Scan for the cell matching the given text and deliver its (X, Y) coordinate at center. 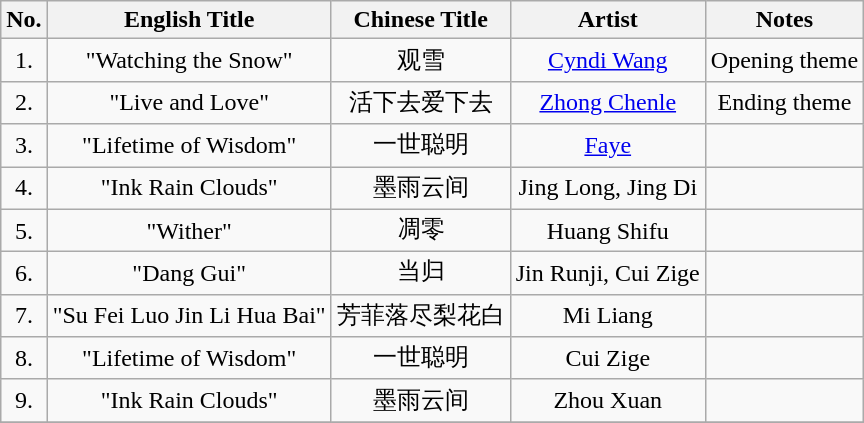
Faye (608, 146)
6. (24, 274)
活下去爱下去 (420, 102)
3. (24, 146)
No. (24, 20)
9. (24, 400)
Artist (608, 20)
"Su Fei Luo Jin Li Hua Bai" (189, 316)
Jing Long, Jing Di (608, 188)
7. (24, 316)
Zhou Xuan (608, 400)
Huang Shifu (608, 230)
"Watching the Snow" (189, 60)
Chinese Title (420, 20)
4. (24, 188)
Opening theme (784, 60)
"Dang Gui" (189, 274)
8. (24, 358)
Notes (784, 20)
Cui Zige (608, 358)
观雪 (420, 60)
Mi Liang (608, 316)
当归 (420, 274)
Zhong Chenle (608, 102)
1. (24, 60)
Cyndi Wang (608, 60)
Jin Runji, Cui Zige (608, 274)
凋零 (420, 230)
"Wither" (189, 230)
2. (24, 102)
5. (24, 230)
English Title (189, 20)
"Live and Love" (189, 102)
芳菲落尽梨花白 (420, 316)
Ending theme (784, 102)
